For the text-containing cell, return its midpoint in [x, y] coordinate format. 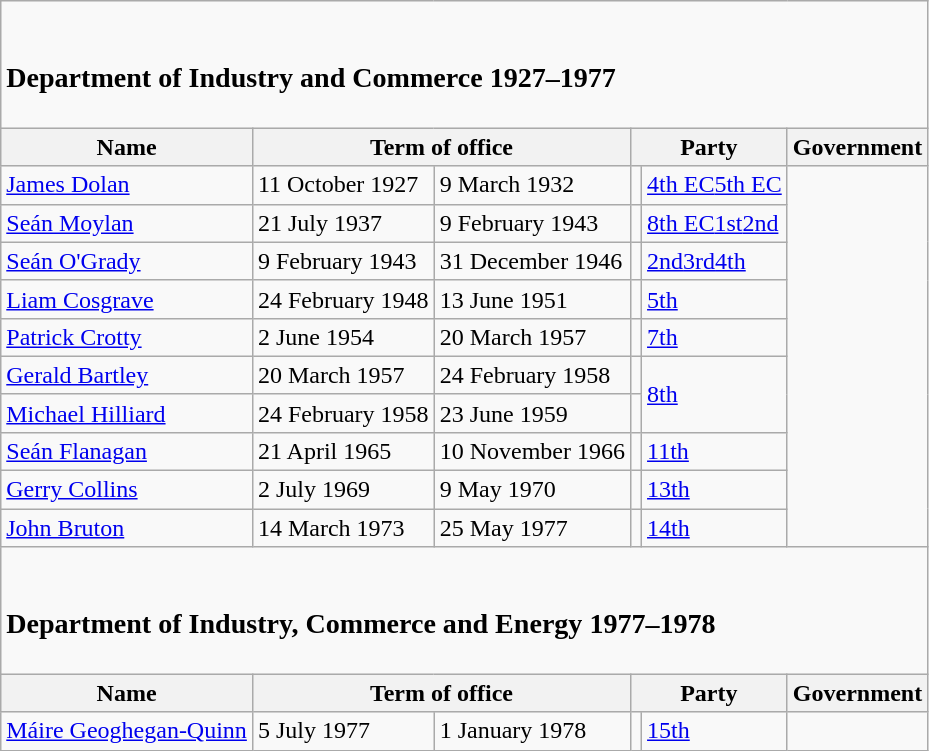
25 May 1977 [532, 528]
5th [715, 299]
21 April 1965 [343, 451]
Liam Cosgrave [127, 299]
Gerry Collins [127, 490]
Seán O'Grady [127, 261]
Department of Industry, Commerce and Energy 1977–1978 [464, 610]
Department of Industry and Commerce 1927–1977 [464, 64]
11 October 1927 [343, 185]
31 December 1946 [532, 261]
Gerald Bartley [127, 375]
24 February 1948 [343, 299]
8th EC1st2nd [715, 223]
Patrick Crotty [127, 337]
2nd3rd4th [715, 261]
Seán Moylan [127, 223]
5 July 1977 [343, 731]
4th EC5th EC [715, 185]
23 June 1959 [532, 413]
21 July 1937 [343, 223]
Michael Hilliard [127, 413]
8th [715, 394]
14th [715, 528]
14 March 1973 [343, 528]
7th [715, 337]
2 June 1954 [343, 337]
13th [715, 490]
10 November 1966 [532, 451]
9 March 1932 [532, 185]
9 May 1970 [532, 490]
John Bruton [127, 528]
Seán Flanagan [127, 451]
2 July 1969 [343, 490]
1 January 1978 [532, 731]
Máire Geoghegan-Quinn [127, 731]
11th [715, 451]
James Dolan [127, 185]
13 June 1951 [532, 299]
15th [715, 731]
